Pinpoint the cell where the given text exists, returning its (X, Y) midpoint coordinate. 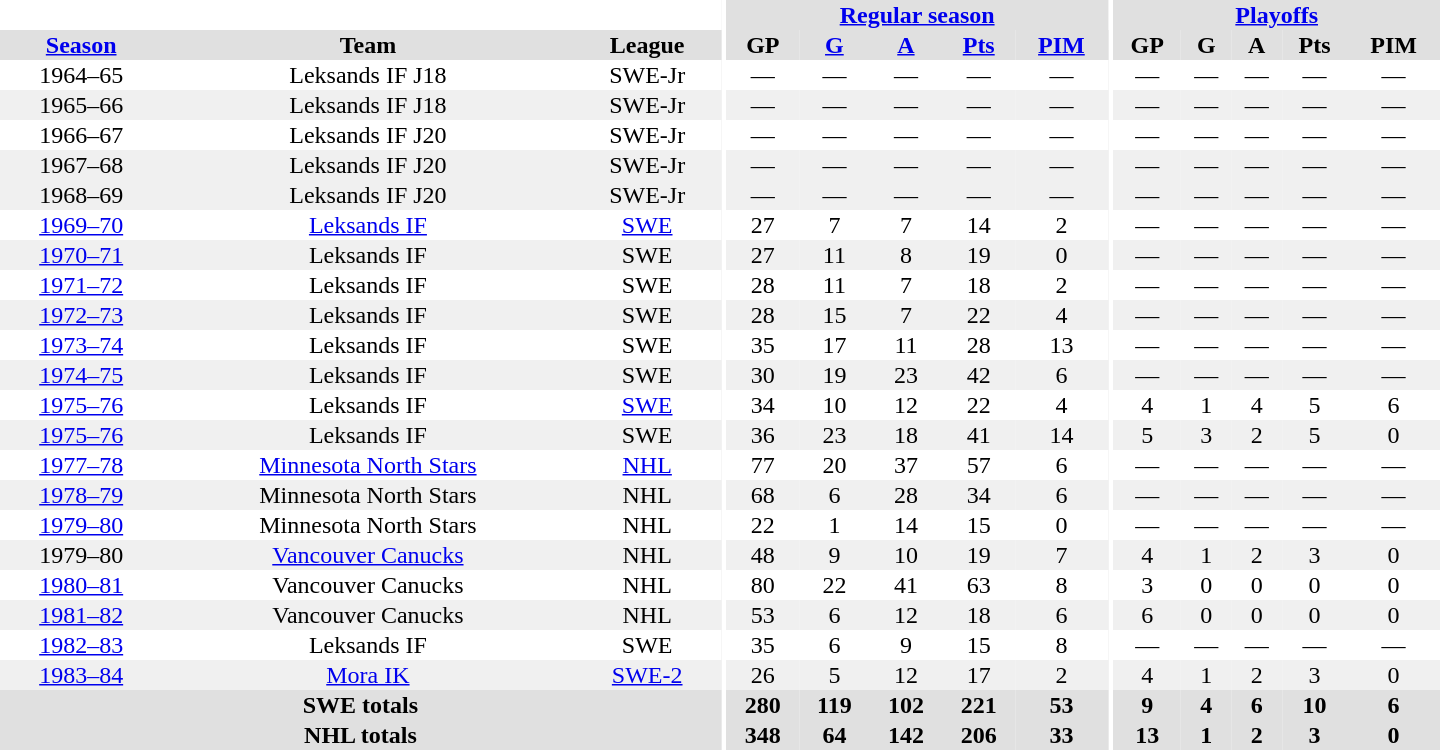
1978–79 (81, 495)
68 (762, 495)
Regular season (916, 15)
1968–69 (81, 195)
1964–65 (81, 75)
1971–72 (81, 285)
221 (978, 705)
Mora IK (368, 675)
348 (762, 735)
1977–78 (81, 465)
102 (906, 705)
206 (978, 735)
1966–67 (81, 135)
Playoffs (1276, 15)
SWE totals (360, 705)
77 (762, 465)
NHL totals (360, 735)
1982–83 (81, 645)
20 (834, 465)
1969–70 (81, 225)
1983–84 (81, 675)
Team (368, 45)
36 (762, 435)
1981–82 (81, 615)
1974–75 (81, 375)
280 (762, 705)
1967–68 (81, 165)
37 (906, 465)
57 (978, 465)
1980–81 (81, 585)
1972–73 (81, 315)
26 (762, 675)
Season (81, 45)
1970–71 (81, 255)
SWE-2 (646, 675)
119 (834, 705)
64 (834, 735)
63 (978, 585)
48 (762, 555)
1973–74 (81, 345)
League (646, 45)
42 (978, 375)
1965–66 (81, 105)
80 (762, 585)
33 (1062, 735)
142 (906, 735)
30 (762, 375)
